From the cell containing the given text, extract its center point as [x, y] coordinate. 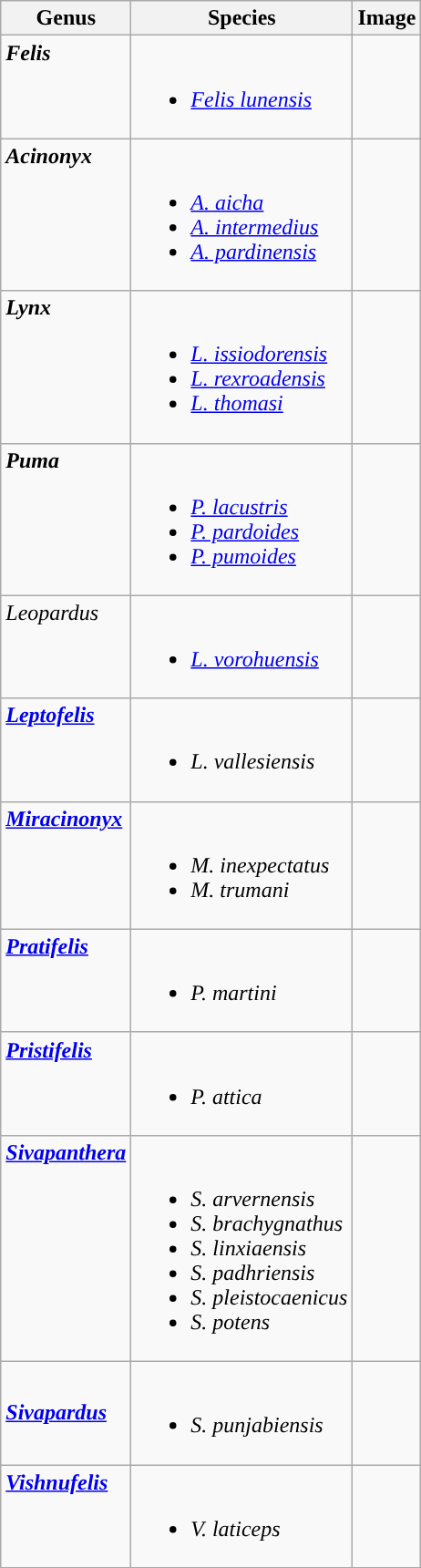
Leptofelis [66, 749]
S. arvernensisS. brachygnathusS. linxiaensisS. padhriensisS. pleistocaenicusS. potens [242, 1248]
Felis [66, 88]
Miracinonyx [66, 865]
Pristifelis [66, 1083]
Species [242, 18]
Vishnufelis [66, 1515]
Lynx [66, 366]
Image [386, 18]
Felis lunensis [242, 88]
Genus [66, 18]
P. martini [242, 981]
L. vorohuensis [242, 647]
Sivapardus [66, 1413]
P. lacustrisP. pardoidesP. pumoides [242, 520]
P. attica [242, 1083]
A. aichaA. intermediusA. pardinensis [242, 215]
L. vallesiensis [242, 749]
Pratifelis [66, 981]
Acinonyx [66, 215]
Leopardus [66, 647]
V. laticeps [242, 1515]
Puma [66, 520]
L. issiodorensisL. rexroadensisL. thomasi [242, 366]
M. inexpectatusM. trumani [242, 865]
Sivapanthera [66, 1248]
S. punjabiensis [242, 1413]
